Extract the (x, y) coordinate from the center of the cell holding the provided text.  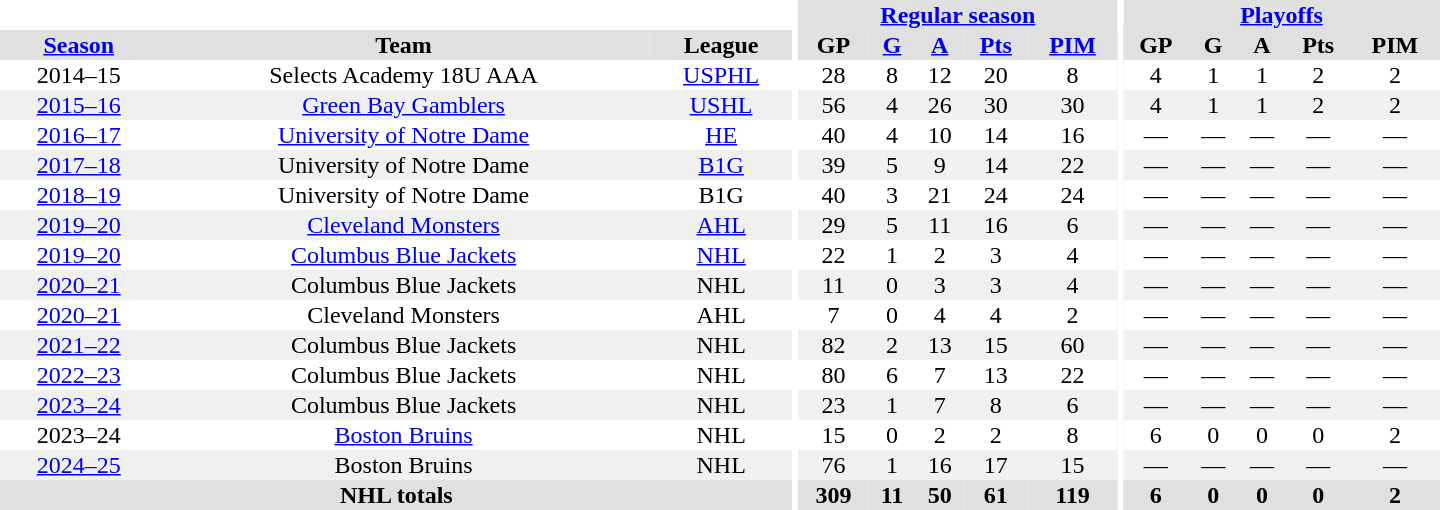
26 (940, 105)
20 (996, 75)
2024–25 (79, 465)
2018–19 (79, 195)
2014–15 (79, 75)
60 (1073, 345)
309 (834, 495)
League (722, 45)
10 (940, 135)
Green Bay Gamblers (404, 105)
80 (834, 375)
29 (834, 225)
HE (722, 135)
2021–22 (79, 345)
Selects Academy 18U AAA (404, 75)
2015–16 (79, 105)
21 (940, 195)
119 (1073, 495)
39 (834, 165)
2017–18 (79, 165)
82 (834, 345)
2022–23 (79, 375)
Regular season (958, 15)
56 (834, 105)
Team (404, 45)
12 (940, 75)
28 (834, 75)
Season (79, 45)
23 (834, 405)
2016–17 (79, 135)
9 (940, 165)
USPHL (722, 75)
61 (996, 495)
USHL (722, 105)
17 (996, 465)
76 (834, 465)
50 (940, 495)
NHL totals (396, 495)
Playoffs (1282, 15)
